Search for the cell housing the specified text and yield its (X, Y) center coordinate. 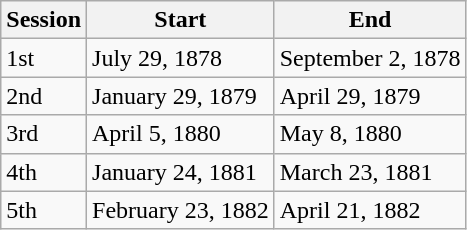
April 21, 1882 (370, 210)
4th (44, 172)
1st (44, 58)
Start (181, 20)
5th (44, 210)
April 5, 1880 (181, 134)
April 29, 1879 (370, 96)
2nd (44, 96)
May 8, 1880 (370, 134)
March 23, 1881 (370, 172)
Session (44, 20)
3rd (44, 134)
January 29, 1879 (181, 96)
July 29, 1878 (181, 58)
September 2, 1878 (370, 58)
February 23, 1882 (181, 210)
January 24, 1881 (181, 172)
End (370, 20)
